Pinpoint the cell where the given text exists, returning its [x, y] midpoint coordinate. 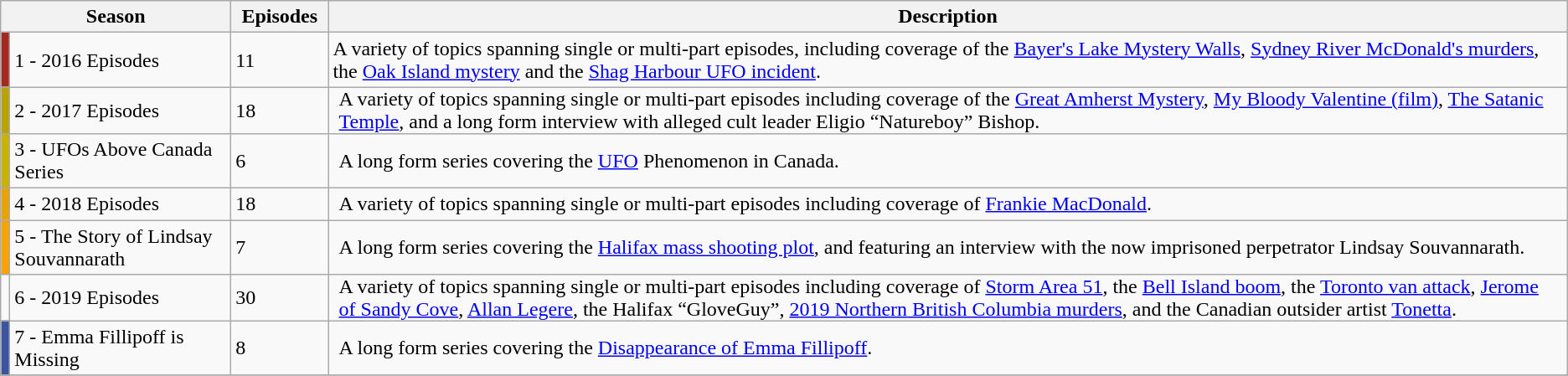
6 - 2019 Episodes [121, 298]
A long form series covering the Disappearance of Emma Fillipoff. [948, 348]
7 - Emma Fillipoff is Missing [121, 348]
30 [280, 298]
5 - The Story of Lindsay Souvannarath [121, 246]
A long form series covering the UFO Phenomenon in Canada. [948, 161]
Season [116, 17]
Description [948, 17]
6 [280, 161]
4 - 2018 Episodes [121, 203]
3 - UFOs Above Canada Series [121, 161]
Episodes [280, 17]
A variety of topics spanning single or multi-part episodes including coverage of Frankie MacDonald. [948, 203]
11 [280, 60]
8 [280, 348]
7 [280, 246]
1 - 2016 Episodes [121, 60]
2 - 2017 Episodes [121, 111]
A long form series covering the Halifax mass shooting plot, and featuring an interview with the now imprisoned perpetrator Lindsay Souvannarath. [948, 246]
